Determine the [X, Y] coordinate at the center of the cell enclosing the given text.  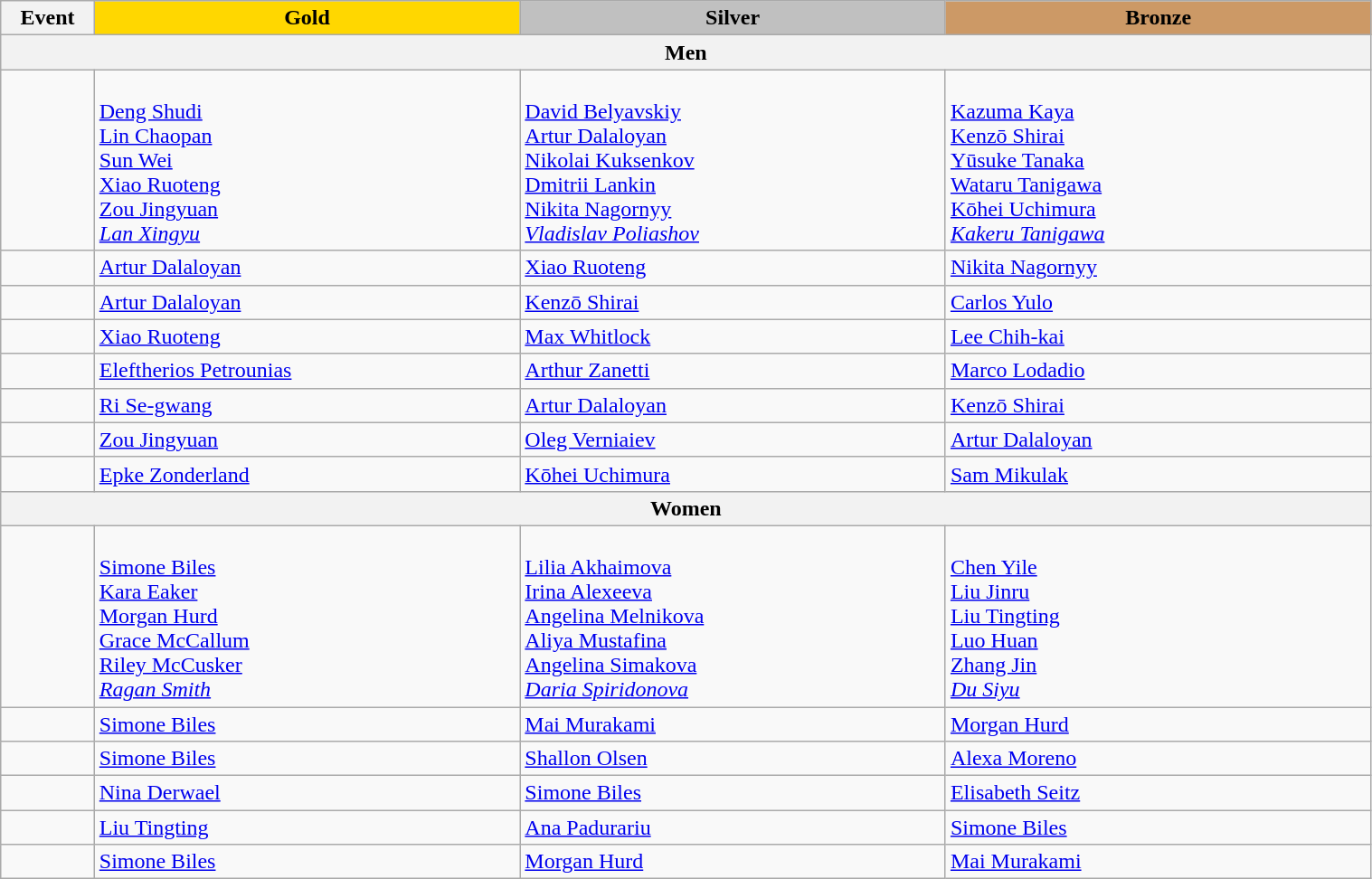
Kazuma Kaya Kenzō Shirai Yūsuke Tanaka Wataru Tanigawa Kōhei Uchimura Kakeru Tanigawa [1158, 160]
Arthur Zanetti [733, 371]
Ana Padurariu [733, 827]
David Belyavskiy Artur Dalaloyan Nikolai Kuksenkov Dmitrii Lankin Nikita Nagornyy Vladislav Poliashov [733, 160]
Lee Chih-kai [1158, 336]
Simone Biles Kara Eaker Morgan Hurd Grace McCallum Riley McCusker Ragan Smith [308, 616]
Bronze [1158, 18]
Marco Lodadio [1158, 371]
Silver [733, 18]
Oleg Verniaiev [733, 439]
Elisabeth Seitz [1158, 793]
Nina Derwael [308, 793]
Kōhei Uchimura [733, 474]
Alexa Moreno [1158, 759]
Deng Shudi Lin Chaopan Sun Wei Xiao Ruoteng Zou Jingyuan Lan Xingyu [308, 160]
Zou Jingyuan [308, 439]
Men [686, 52]
Liu Tingting [308, 827]
Epke Zonderland [308, 474]
Chen Yile Liu Jinru Liu Tingting Luo Huan Zhang Jin Du Siyu [1158, 616]
Gold [308, 18]
Lilia Akhaimova Irina Alexeeva Angelina Melnikova Aliya Mustafina Angelina Simakova Daria Spiridonova [733, 616]
Event [48, 18]
Max Whitlock [733, 336]
Eleftherios Petrounias [308, 371]
Sam Mikulak [1158, 474]
Shallon Olsen [733, 759]
Ri Se-gwang [308, 405]
Nikita Nagornyy [1158, 268]
Carlos Yulo [1158, 302]
Women [686, 508]
